Capture the cell that displays the provided text and extract its [x, y] central coordinate. 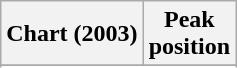
Chart (2003) [72, 34]
Peakposition [189, 34]
